Return [X, Y] of the center of cell containing provided text 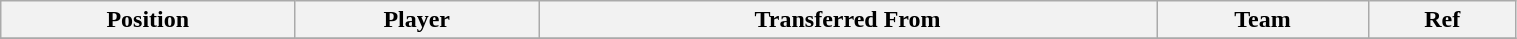
Player [417, 20]
Ref [1442, 20]
Team [1263, 20]
Transferred From [848, 20]
Position [148, 20]
